Return (x, y) of the center of cell containing provided text 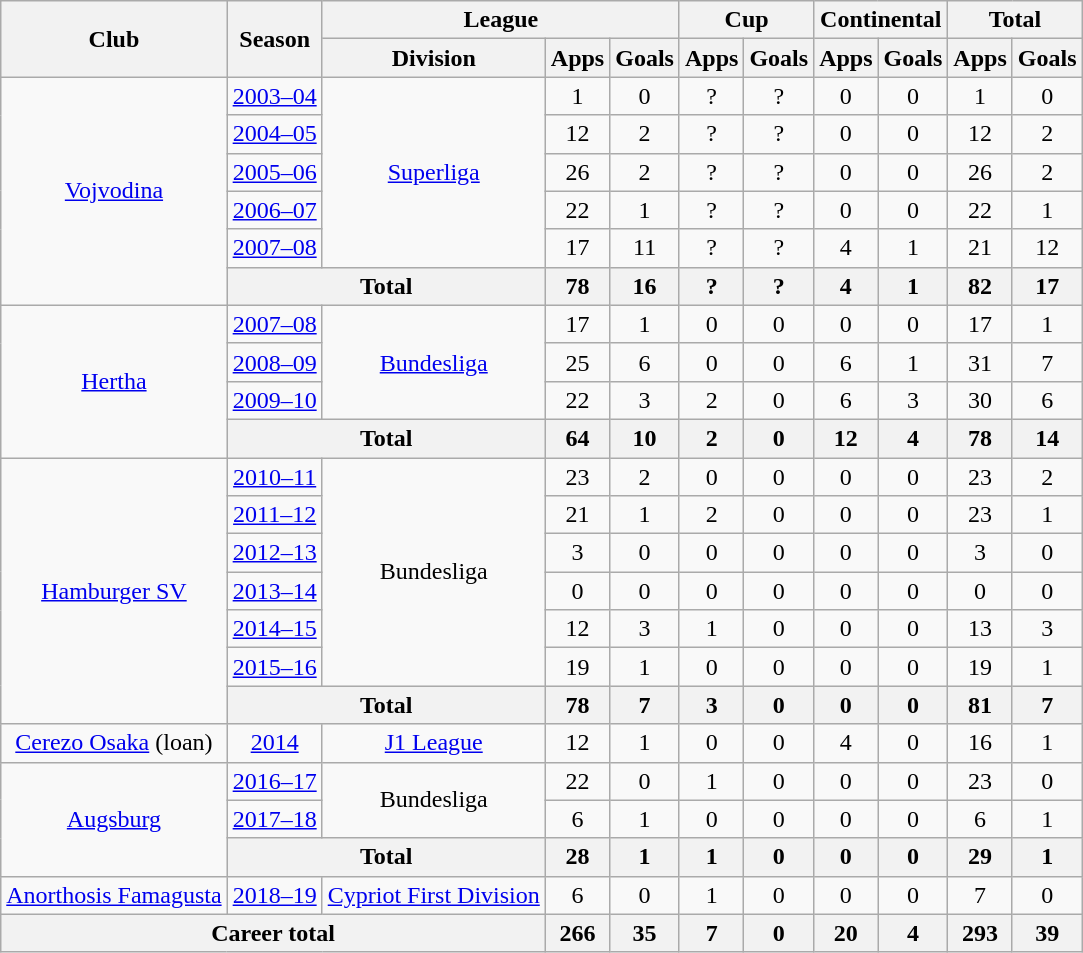
Club (114, 39)
30 (980, 400)
2014 (274, 743)
Augsburg (114, 819)
82 (980, 286)
28 (577, 857)
2010–11 (274, 477)
11 (645, 248)
35 (645, 933)
2013–14 (274, 591)
Vojvodina (114, 191)
25 (577, 362)
2003–04 (274, 96)
39 (1047, 933)
J1 League (434, 743)
2015–16 (274, 667)
Season (274, 39)
Cerezo Osaka (loan) (114, 743)
2006–07 (274, 210)
2008–09 (274, 362)
2005–06 (274, 172)
2017–18 (274, 819)
Cup (746, 20)
Hamburger SV (114, 591)
10 (645, 438)
Hertha (114, 381)
266 (577, 933)
2004–05 (274, 134)
2016–17 (274, 781)
Continental (881, 20)
14 (1047, 438)
2009–10 (274, 400)
2012–13 (274, 553)
Superliga (434, 172)
Cypriot First Division (434, 895)
20 (846, 933)
293 (980, 933)
64 (577, 438)
13 (980, 629)
31 (980, 362)
29 (980, 857)
League (500, 20)
Anorthosis Famagusta (114, 895)
2011–12 (274, 515)
Division (434, 58)
Career total (274, 933)
2014–15 (274, 629)
81 (980, 705)
2018–19 (274, 895)
